Capture the cell that displays the provided text and extract its (x, y) central coordinate. 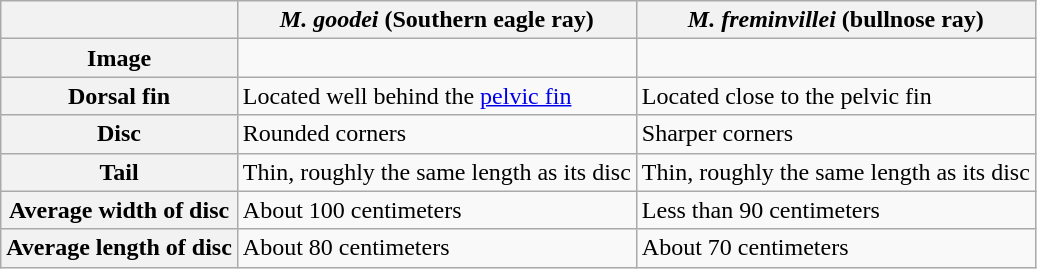
Average width of disc (120, 210)
Average length of disc (120, 248)
Image (120, 58)
Rounded corners (436, 134)
Disc (120, 134)
Located close to the pelvic fin (836, 96)
Tail (120, 172)
About 70 centimeters (836, 248)
Sharper corners (836, 134)
M. freminvillei (bullnose ray) (836, 20)
Located well behind the pelvic fin (436, 96)
About 100 centimeters (436, 210)
Dorsal fin (120, 96)
M. goodei (Southern eagle ray) (436, 20)
Less than 90 centimeters (836, 210)
About 80 centimeters (436, 248)
